For the text-containing cell, return its midpoint in (x, y) coordinate format. 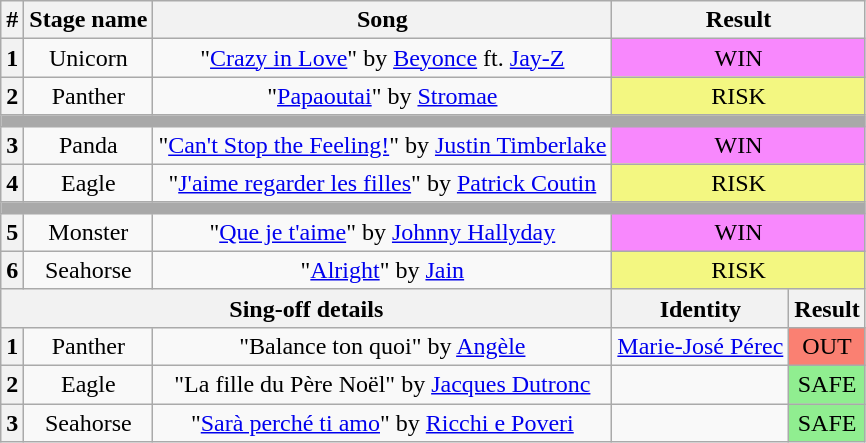
"J'aime regarder les filles" by Patrick Coutin (382, 183)
Marie-José Pérec (700, 346)
"Alright" by Jain (382, 270)
Stage name (88, 20)
Song (382, 20)
5 (12, 232)
"La fille du Père Noël" by Jacques Dutronc (382, 384)
6 (12, 270)
"Que je t'aime" by Johnny Hallyday (382, 232)
"Papaoutai" by Stromae (382, 96)
Panda (88, 145)
Identity (700, 308)
Monster (88, 232)
4 (12, 183)
Sing-off details (306, 308)
"Crazy in Love" by Beyonce ft. Jay-Z (382, 58)
OUT (827, 346)
Unicorn (88, 58)
"Sarà perché ti amo" by Ricchi e Poveri (382, 423)
"Can't Stop the Feeling!" by Justin Timberlake (382, 145)
"Balance ton quoi" by Angèle (382, 346)
# (12, 20)
